Search for the cell housing the specified text and yield its (X, Y) center coordinate. 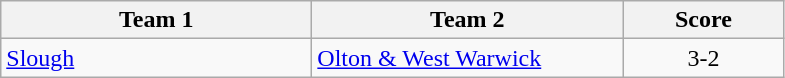
Score (704, 20)
Slough (156, 58)
3-2 (704, 58)
Team 1 (156, 20)
Olton & West Warwick (468, 58)
Team 2 (468, 20)
